Identify which cell holds the provided text, then report its (x, y) central coordinate. 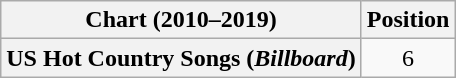
Chart (2010–2019) (181, 20)
6 (408, 58)
Position (408, 20)
US Hot Country Songs (Billboard) (181, 58)
